Return (X, Y) of the center of cell containing provided text 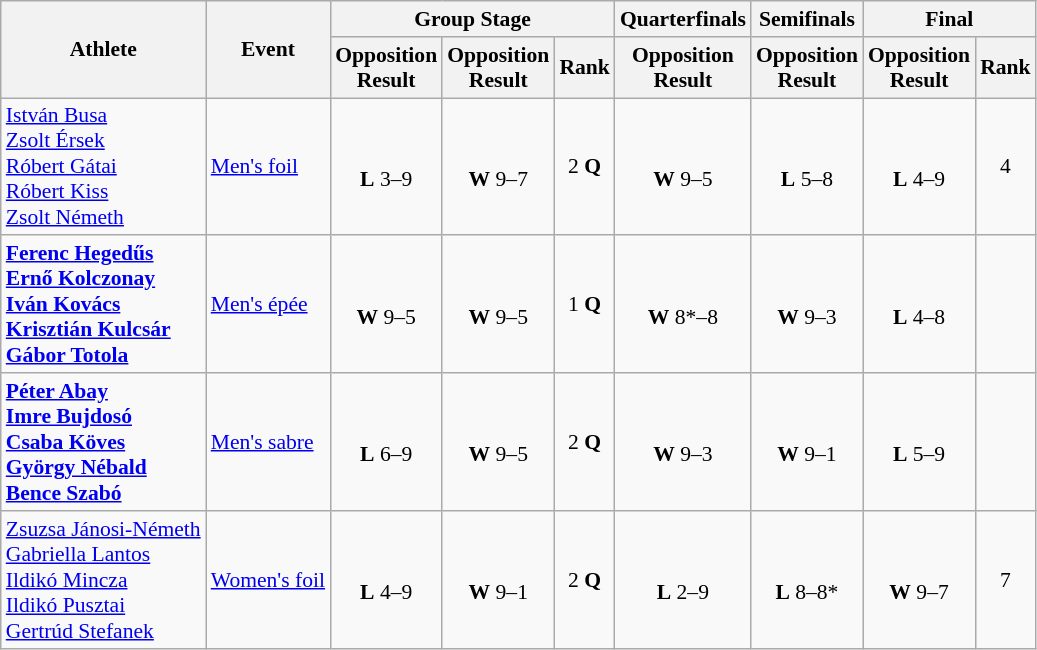
4 (1006, 167)
7 (1006, 580)
1 Q (584, 305)
L 6–9 (386, 442)
Athlete (104, 50)
L 5–8 (807, 167)
Péter AbayImre BujdosóCsaba KövesGyörgy NébaldBence Szabó (104, 442)
Ferenc HegedűsErnő KolczonayIván KovácsKrisztián KulcsárGábor Totola (104, 305)
L 5–9 (919, 442)
Group Stage (472, 19)
Quarterfinals (683, 19)
Men's épée (268, 305)
L 3–9 (386, 167)
Zsuzsa Jánosi-NémethGabriella LantosIldikó MinczaIldikó PusztaiGertrúd Stefanek (104, 580)
W 8*–8 (683, 305)
Women's foil (268, 580)
Men's sabre (268, 442)
Final (950, 19)
L 4–8 (919, 305)
L 8–8* (807, 580)
István BusaZsolt ÉrsekRóbert GátaiRóbert KissZsolt Németh (104, 167)
Event (268, 50)
Men's foil (268, 167)
L 2–9 (683, 580)
Semifinals (807, 19)
